Scan for the cell matching the given text and deliver its [X, Y] coordinate at center. 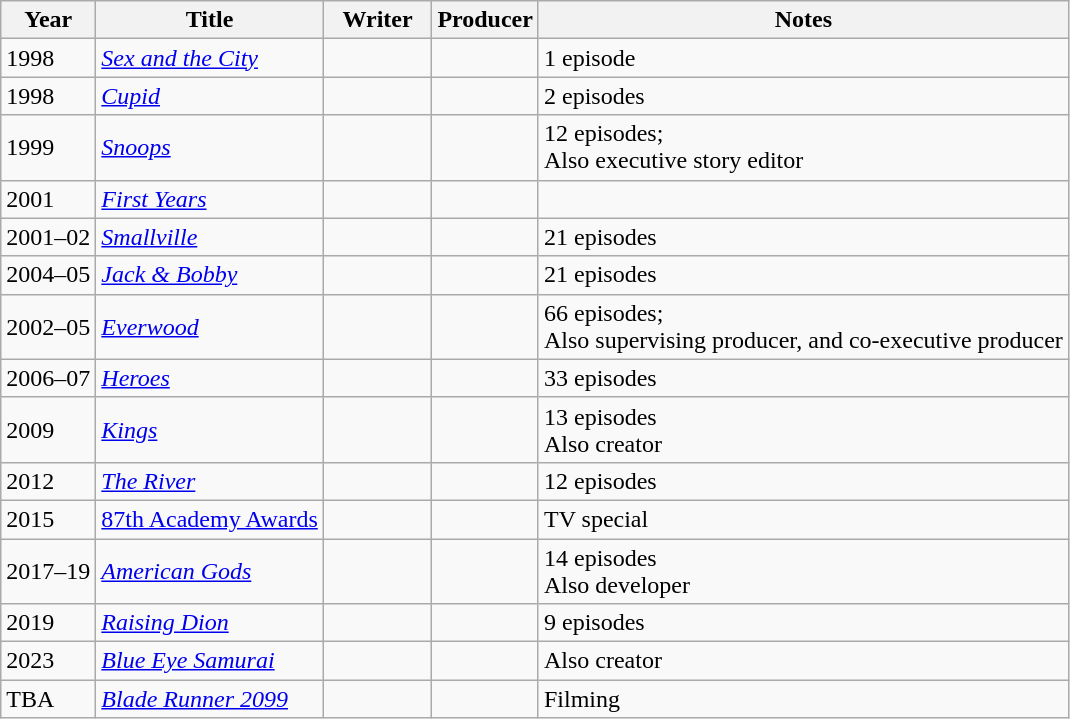
2004–05 [48, 275]
2001 [48, 199]
66 episodes;Also supervising producer, and co-executive producer [803, 326]
Kings [210, 430]
TV special [803, 519]
Heroes [210, 378]
American Gods [210, 570]
1 episode [803, 58]
2001–02 [48, 237]
33 episodes [803, 378]
Cupid [210, 96]
87th Academy Awards [210, 519]
The River [210, 481]
Sex and the City [210, 58]
Writer [378, 20]
Filming [803, 699]
2 episodes [803, 96]
2002–05 [48, 326]
Also creator [803, 661]
Blade Runner 2099 [210, 699]
12 episodes [803, 481]
Snoops [210, 148]
Jack & Bobby [210, 275]
TBA [48, 699]
14 episodesAlso developer [803, 570]
Smallville [210, 237]
Everwood [210, 326]
9 episodes [803, 623]
13 episodesAlso creator [803, 430]
Raising Dion [210, 623]
2019 [48, 623]
2017–19 [48, 570]
Producer [486, 20]
2006–07 [48, 378]
Year [48, 20]
2009 [48, 430]
1999 [48, 148]
12 episodes;Also executive story editor [803, 148]
Title [210, 20]
Blue Eye Samurai [210, 661]
First Years [210, 199]
Notes [803, 20]
2012 [48, 481]
2023 [48, 661]
2015 [48, 519]
